Capture the cell that displays the provided text and extract its (X, Y) central coordinate. 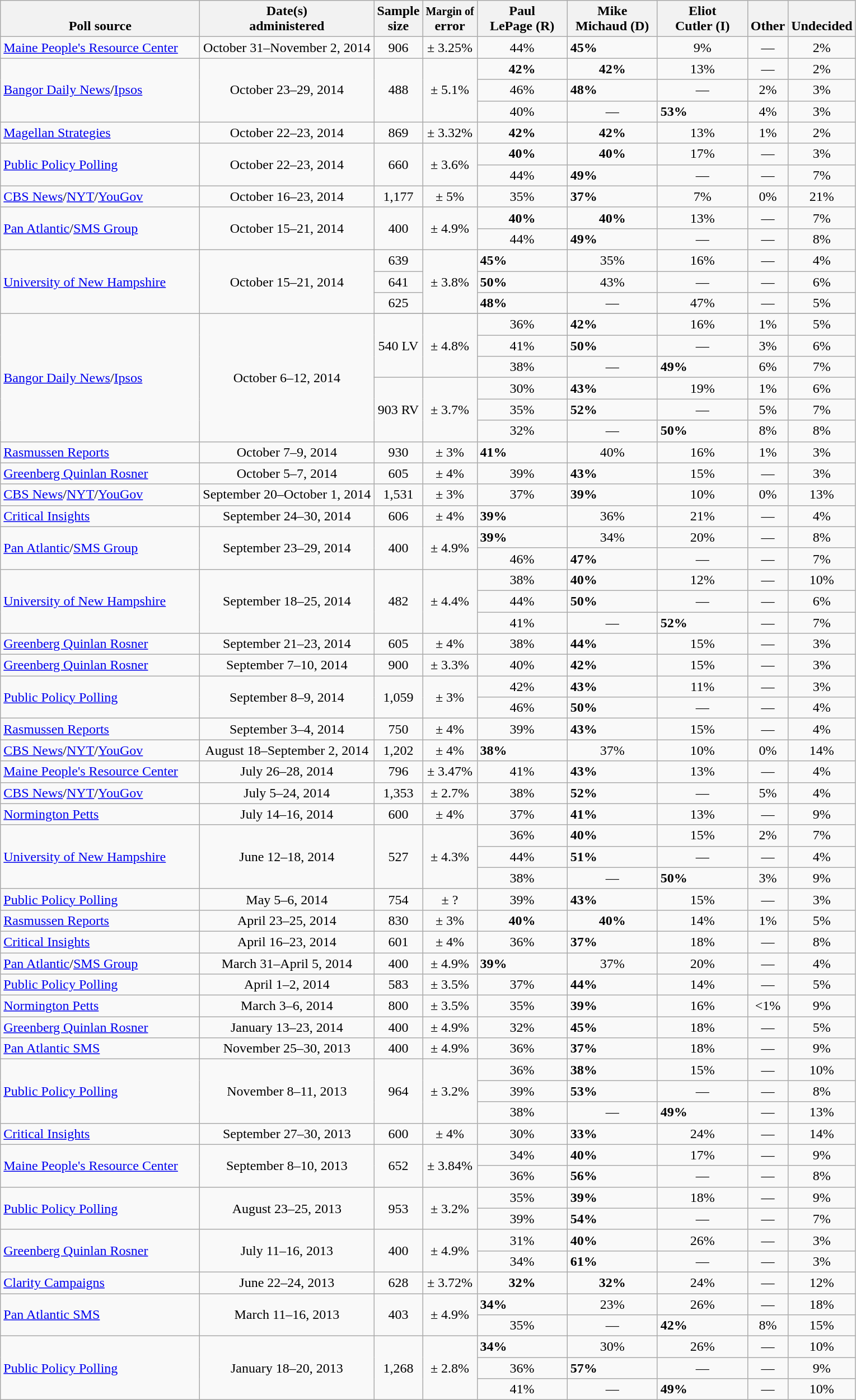
September 8–9, 2014 (287, 697)
± 3.25% (450, 48)
1,202 (399, 750)
September 20–October 1, 2014 (287, 495)
11% (702, 687)
± 3.72% (450, 1282)
583 (399, 985)
June 12–18, 2014 (287, 857)
September 18–25, 2014 (287, 601)
± 5.1% (450, 90)
625 (399, 303)
± 3.8% (450, 281)
639 (399, 260)
540 LV (399, 346)
903 RV (399, 410)
October 6–12, 2014 (287, 378)
± 3.6% (450, 165)
July 26–28, 2014 (287, 772)
660 (399, 165)
± ? (450, 899)
Samplesize (399, 19)
October 7–9, 2014 (287, 452)
1,177 (399, 196)
Margin oferror (450, 19)
Undecided (822, 19)
September 27–30, 2013 (287, 1134)
54% (612, 1219)
October 31–November 2, 2014 (287, 48)
± 5% (450, 196)
PaulLePage (R) (522, 19)
61% (612, 1261)
September 7–10, 2014 (287, 665)
July 5–24, 2014 (287, 793)
869 (399, 133)
1,268 (399, 1368)
930 (399, 452)
800 (399, 1006)
October 23–29, 2014 (287, 90)
Magellan Strategies (100, 133)
Clarity Campaigns (100, 1282)
750 (399, 729)
November 25–30, 2013 (287, 1049)
March 31–April 5, 2014 (287, 963)
1,531 (399, 495)
641 (399, 281)
± 4.8% (450, 346)
April 16–23, 2014 (287, 942)
<1% (768, 1006)
900 (399, 665)
23% (612, 1304)
601 (399, 942)
1,353 (399, 793)
May 5–6, 2014 (287, 899)
August 23–25, 2013 (287, 1208)
June 22–24, 2013 (287, 1282)
August 18–September 2, 2014 (287, 750)
796 (399, 772)
April 23–25, 2014 (287, 920)
March 11–16, 2013 (287, 1315)
April 1–2, 2014 (287, 985)
31% (522, 1240)
October 16–23, 2014 (287, 196)
527 (399, 857)
September 3–4, 2014 (287, 729)
MikeMichaud (D) (612, 19)
± 2.7% (450, 793)
830 (399, 920)
488 (399, 90)
754 (399, 899)
± 3.7% (450, 410)
Date(s)administered (287, 19)
1,059 (399, 697)
July 14–16, 2014 (287, 814)
953 (399, 1208)
EliotCutler (I) (702, 19)
November 8–11, 2013 (287, 1091)
Poll source (100, 19)
628 (399, 1282)
33% (612, 1134)
± 3.84% (450, 1166)
Other (768, 19)
± 3.32% (450, 133)
57% (612, 1368)
652 (399, 1166)
September 8–10, 2013 (287, 1166)
± 3.3% (450, 665)
September 24–30, 2014 (287, 516)
± 2.8% (450, 1368)
October 5–7, 2014 (287, 473)
482 (399, 601)
January 18–20, 2013 (287, 1368)
± 4.3% (450, 857)
September 21–23, 2014 (287, 644)
56% (612, 1176)
March 3–6, 2014 (287, 1006)
± 4.4% (450, 601)
19% (702, 388)
January 13–23, 2014 (287, 1027)
403 (399, 1315)
July 11–16, 2013 (287, 1251)
September 23–29, 2014 (287, 548)
906 (399, 48)
606 (399, 516)
964 (399, 1091)
± 3.47% (450, 772)
51% (612, 857)
